Return the [x, y] coordinate for the center point of the cell that contains the specified text.  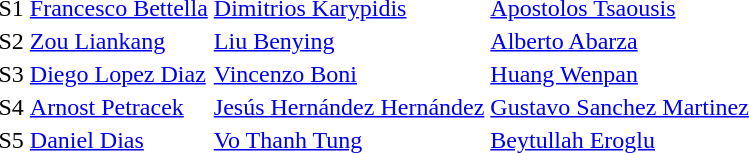
Diego Lopez Diaz [118, 74]
Jesús Hernández Hernández [349, 107]
Vincenzo Boni [349, 74]
Liu Benying [349, 41]
Zou Liankang [118, 41]
Arnost Petracek [118, 107]
